Locate the cell with the specified text and output its [x, y] center coordinate. 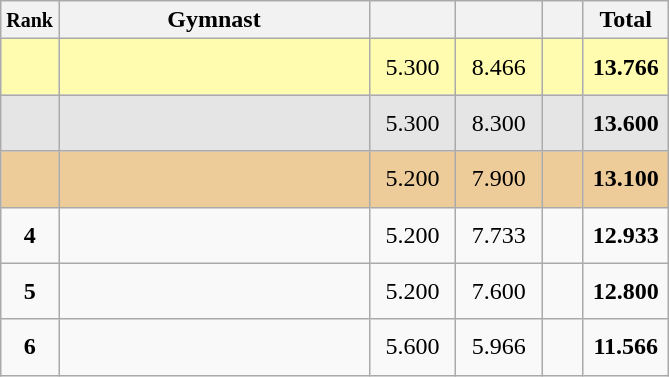
13.766 [626, 67]
8.300 [499, 123]
Total [626, 20]
7.900 [499, 179]
4 [30, 235]
6 [30, 347]
5.600 [413, 347]
7.600 [499, 291]
Gymnast [214, 20]
7.733 [499, 235]
12.800 [626, 291]
8.466 [499, 67]
5 [30, 291]
5.966 [499, 347]
12.933 [626, 235]
Rank [30, 20]
13.600 [626, 123]
11.566 [626, 347]
13.100 [626, 179]
